Provide the [x, y] coordinate of the cell's center where the given text is located.  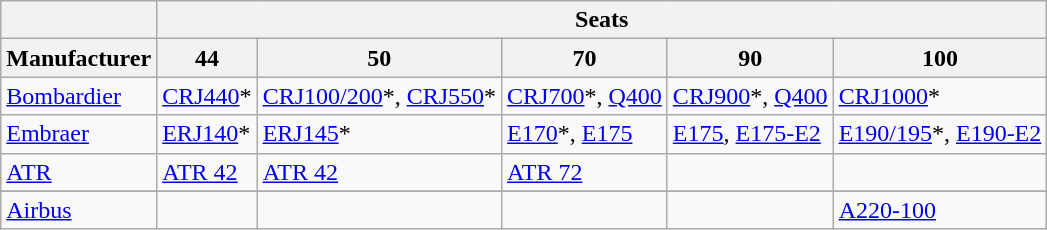
ATR [79, 172]
CRJ900*, Q400 [750, 96]
70 [585, 58]
CRJ700*, Q400 [585, 96]
ATR 72 [585, 172]
50 [379, 58]
Seats [602, 20]
Manufacturer [79, 58]
ERJ140* [207, 134]
ERJ145* [379, 134]
A220-100 [940, 210]
Airbus [79, 210]
100 [940, 58]
E175, E175-E2 [750, 134]
Bombardier [79, 96]
E190/195*, E190-E2 [940, 134]
CRJ440* [207, 96]
44 [207, 58]
CRJ100/200*, CRJ550* [379, 96]
E170*, E175 [585, 134]
Embraer [79, 134]
90 [750, 58]
CRJ1000* [940, 96]
